Search for the cell housing the specified text and yield its (x, y) center coordinate. 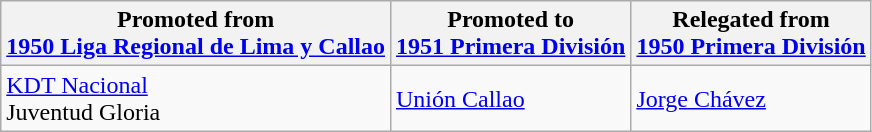
Jorge Chávez (751, 98)
Unión Callao (510, 98)
KDT Nacional Juventud Gloria (196, 98)
Promoted from1950 Liga Regional de Lima y Callao (196, 34)
Promoted to1951 Primera División (510, 34)
Relegated from1950 Primera División (751, 34)
